Find where the given text appears and provide that cell's center as [x, y] coordinate. 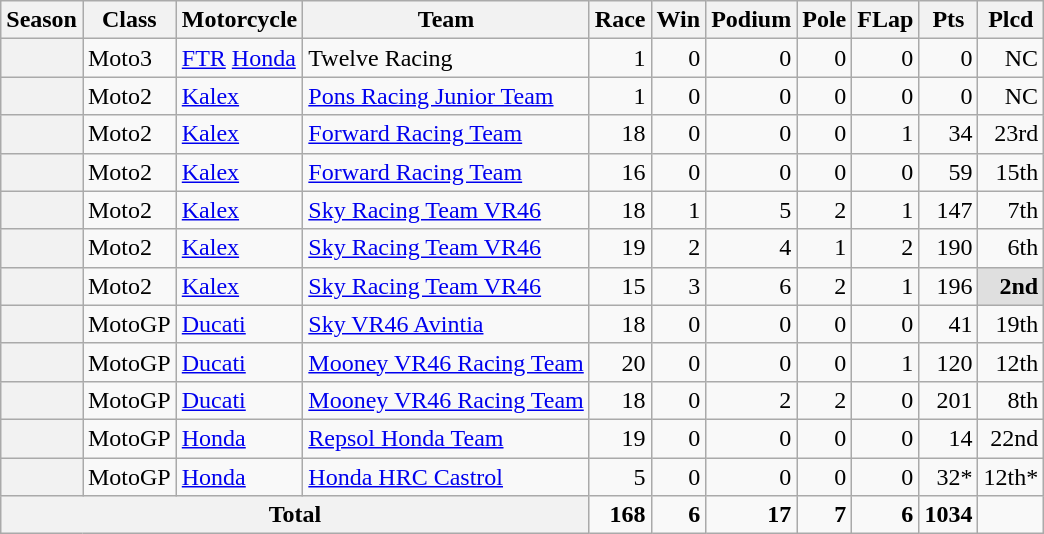
34 [948, 134]
147 [948, 210]
FLap [886, 20]
12th* [1011, 477]
8th [1011, 400]
32* [948, 477]
41 [948, 324]
Sky VR46 Avintia [446, 324]
Repsol Honda Team [446, 438]
Motorcycle [240, 20]
Pons Racing Junior Team [446, 96]
Pts [948, 20]
Class [129, 20]
6th [1011, 248]
16 [620, 172]
Win [678, 20]
Season [42, 20]
Team [446, 20]
14 [948, 438]
Twelve Racing [446, 58]
15th [1011, 172]
Moto3 [129, 58]
Pole [824, 20]
3 [678, 286]
120 [948, 362]
Honda HRC Castrol [446, 477]
168 [620, 515]
4 [752, 248]
Total [296, 515]
15 [620, 286]
22nd [1011, 438]
2nd [1011, 286]
Podium [752, 20]
23rd [1011, 134]
19th [1011, 324]
7th [1011, 210]
Plcd [1011, 20]
17 [752, 515]
190 [948, 248]
201 [948, 400]
196 [948, 286]
1034 [948, 515]
Race [620, 20]
20 [620, 362]
12th [1011, 362]
7 [824, 515]
59 [948, 172]
FTR Honda [240, 58]
